Search for the cell housing the specified text and yield its (X, Y) center coordinate. 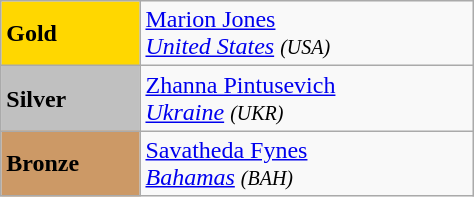
Silver (70, 98)
Zhanna PintusevichUkraine (UKR) (306, 98)
Savatheda FynesBahamas (BAH) (306, 164)
Marion JonesUnited States (USA) (306, 34)
Bronze (70, 164)
Gold (70, 34)
